Locate the cell with the specified text and output its [X, Y] center coordinate. 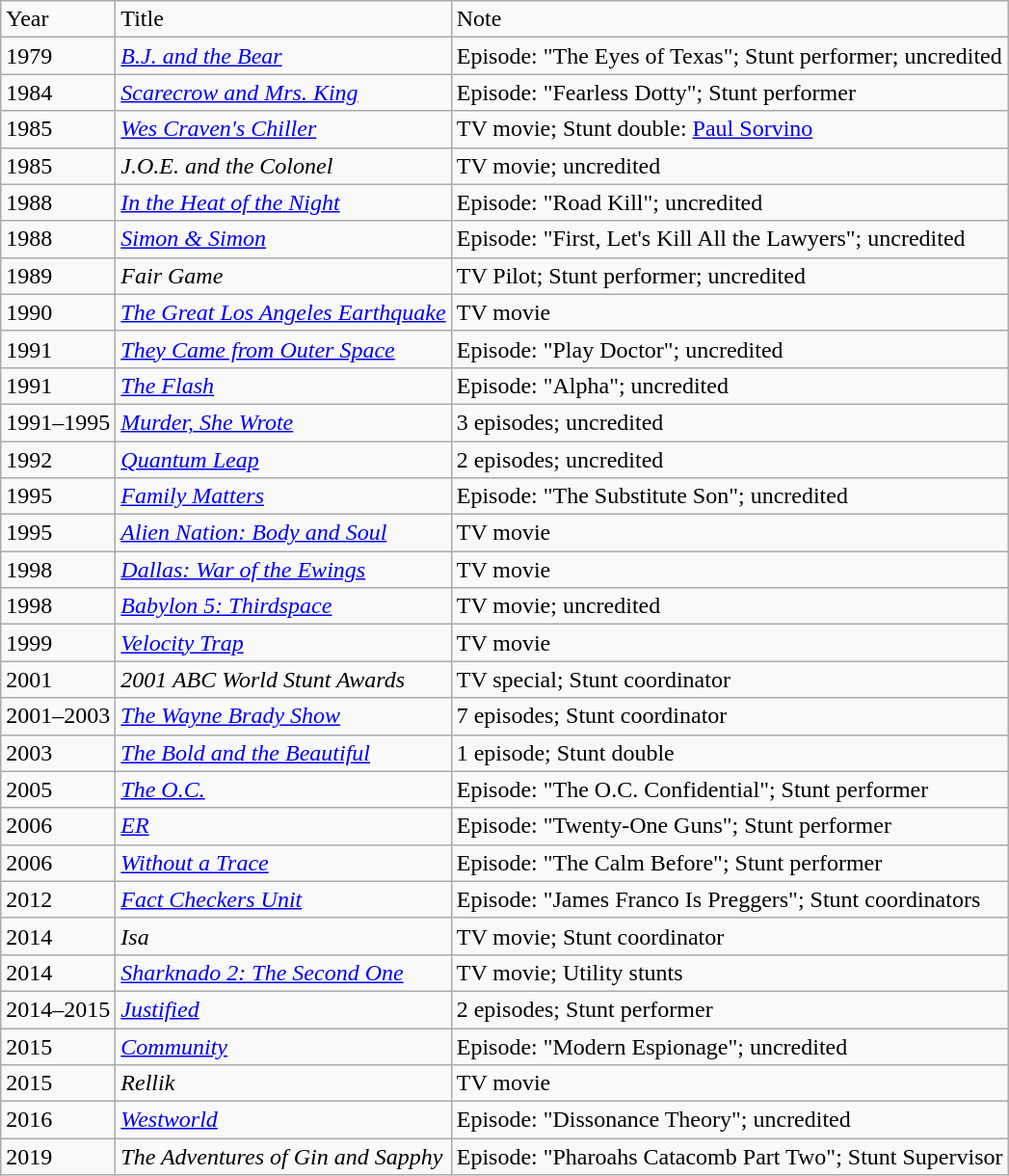
3 episodes; uncredited [730, 422]
Alien Nation: Body and Soul [283, 533]
2 episodes; uncredited [730, 460]
1 episode; Stunt double [730, 753]
The O.C. [283, 789]
Episode: "Pharoahs Catacomb Part Two"; Stunt Supervisor [730, 1157]
In the Heat of the Night [283, 202]
J.O.E. and the Colonel [283, 166]
Episode: "Twenty-One Guns"; Stunt performer [730, 826]
Episode: "The Calm Before"; Stunt performer [730, 863]
Episode: "The O.C. Confidential"; Stunt performer [730, 789]
1990 [58, 312]
Quantum Leap [283, 460]
Title [283, 19]
7 episodes; Stunt coordinator [730, 716]
2005 [58, 789]
Episode: "James Franco Is Preggers"; Stunt coordinators [730, 899]
Dallas: War of the Ewings [283, 570]
2012 [58, 899]
1992 [58, 460]
Episode: "Fearless Dotty"; Stunt performer [730, 93]
TV movie; Utility stunts [730, 973]
Babylon 5: Thirdspace [283, 606]
Episode: "Modern Espionage"; uncredited [730, 1046]
1999 [58, 643]
Episode: "First, Let's Kill All the Lawyers"; uncredited [730, 239]
Year [58, 19]
2019 [58, 1157]
Scarecrow and Mrs. King [283, 93]
Simon & Simon [283, 239]
Community [283, 1046]
Fair Game [283, 276]
Fact Checkers Unit [283, 899]
The Bold and the Beautiful [283, 753]
TV movie; Stunt coordinator [730, 936]
Family Matters [283, 496]
1979 [58, 56]
TV Pilot; Stunt performer; uncredited [730, 276]
ER [283, 826]
Episode: "Dissonance Theory"; uncredited [730, 1120]
1989 [58, 276]
They Came from Outer Space [283, 349]
2016 [58, 1120]
The Great Los Angeles Earthquake [283, 312]
2001 [58, 680]
The Flash [283, 386]
1984 [58, 93]
Sharknado 2: The Second One [283, 973]
B.J. and the Bear [283, 56]
1991–1995 [58, 422]
Velocity Trap [283, 643]
2003 [58, 753]
Isa [283, 936]
The Wayne Brady Show [283, 716]
Episode: "Road Kill"; uncredited [730, 202]
TV special; Stunt coordinator [730, 680]
Note [730, 19]
Westworld [283, 1120]
2014–2015 [58, 1009]
Episode: "Alpha"; uncredited [730, 386]
2 episodes; Stunt performer [730, 1009]
Murder, She Wrote [283, 422]
Wes Craven's Chiller [283, 129]
Episode: "The Substitute Son"; uncredited [730, 496]
Episode: "The Eyes of Texas"; Stunt performer; uncredited [730, 56]
2001–2003 [58, 716]
TV movie; Stunt double: Paul Sorvino [730, 129]
Rellik [283, 1083]
Without a Trace [283, 863]
Justified [283, 1009]
The Adventures of Gin and Sapphy [283, 1157]
Episode: "Play Doctor"; uncredited [730, 349]
2001 ABC World Stunt Awards [283, 680]
